Identify which cell holds the provided text, then report its (x, y) central coordinate. 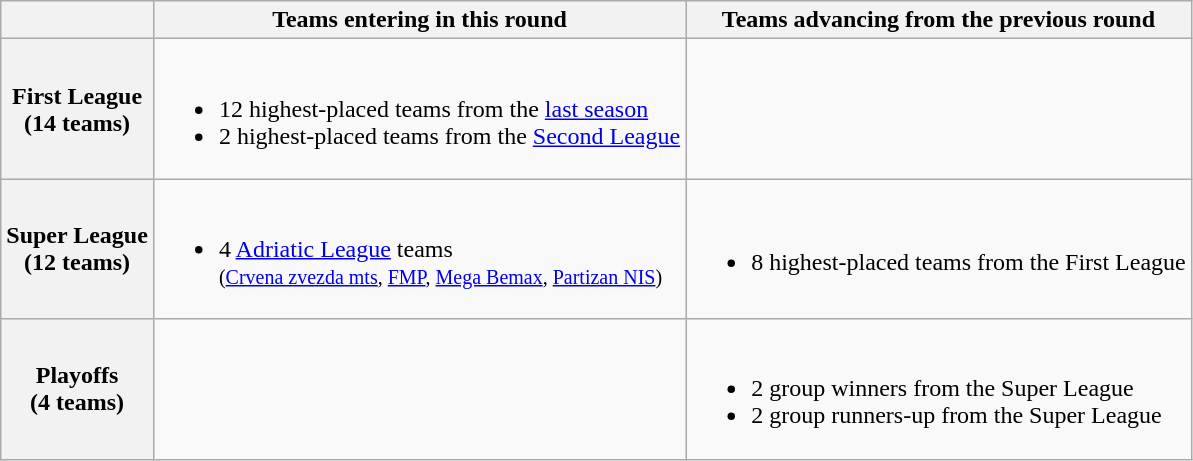
Teams entering in this round (419, 20)
Super League(12 teams) (78, 249)
Playoffs(4 teams) (78, 389)
4 Adriatic League teams(Crvena zvezda mts, FMP, Mega Bemax, Partizan NIS) (419, 249)
2 group winners from the Super League2 group runners-up from the Super League (939, 389)
8 highest-placed teams from the First League (939, 249)
Teams advancing from the previous round (939, 20)
First League(14 teams) (78, 109)
12 highest-placed teams from the last season2 highest-placed teams from the Second League (419, 109)
